Determine the [x, y] coordinate at the center of the cell enclosing the given text.  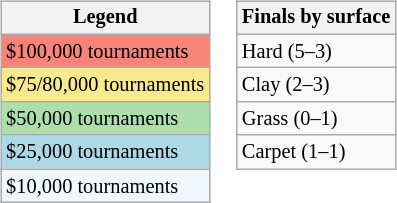
$10,000 tournaments [105, 186]
Legend [105, 18]
Clay (2–3) [316, 85]
$75/80,000 tournaments [105, 85]
$100,000 tournaments [105, 51]
Finals by surface [316, 18]
$25,000 tournaments [105, 152]
Carpet (1–1) [316, 152]
$50,000 tournaments [105, 119]
Grass (0–1) [316, 119]
Hard (5–3) [316, 51]
